Identify which cell holds the provided text, then report its [X, Y] central coordinate. 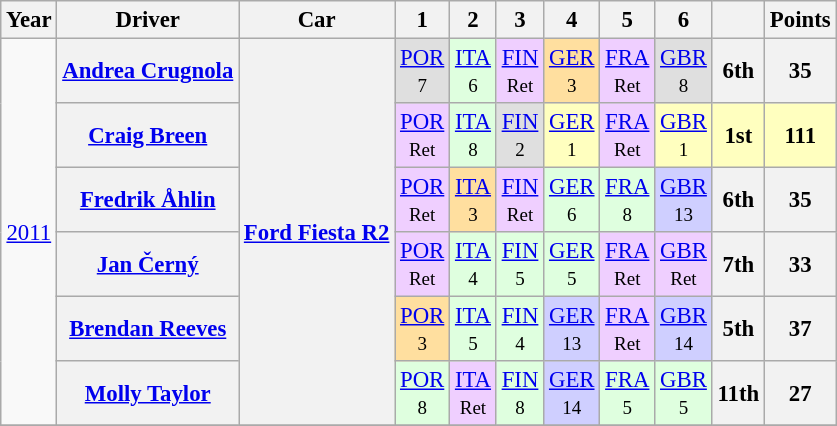
GER5 [572, 264]
GBR8 [684, 72]
7th [738, 264]
GBR1 [684, 136]
1st [738, 136]
POR3 [422, 330]
POR7 [422, 72]
Andrea Crugnola [148, 72]
FRA8 [628, 200]
Jan Černý [148, 264]
GBR13 [684, 200]
GBR14 [684, 330]
Year [29, 20]
FIN2 [520, 136]
ITA6 [474, 72]
2 [474, 20]
4 [572, 20]
Car [317, 20]
1 [422, 20]
GER3 [572, 72]
ITA5 [474, 330]
ITA3 [474, 200]
ITA8 [474, 136]
33 [800, 264]
111 [800, 136]
Craig Breen [148, 136]
Fredrik Åhlin [148, 200]
GER13 [572, 330]
GER1 [572, 136]
ITA4 [474, 264]
Driver [148, 20]
FIN4 [520, 330]
FIN5 [520, 264]
5 [628, 20]
GBRRet [684, 264]
3 [520, 20]
Brendan Reeves [148, 330]
6 [684, 20]
5th [738, 330]
37 [800, 330]
Points [800, 20]
GER6 [572, 200]
